Locate the cell with the specified text and output its [X, Y] center coordinate. 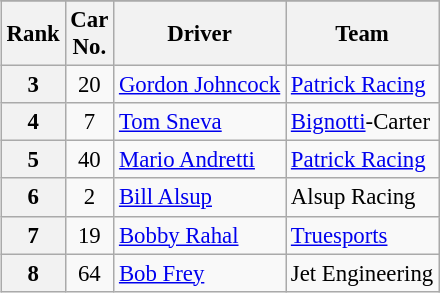
3 [33, 85]
CarNo. [90, 34]
Bignotti-Carter [362, 122]
Rank [33, 34]
20 [90, 85]
Bill Alsup [200, 197]
Driver [200, 34]
64 [90, 273]
6 [33, 197]
2 [90, 197]
Tom Sneva [200, 122]
Bobby Rahal [200, 235]
Bob Frey [200, 273]
Gordon Johncock [200, 85]
Jet Engineering [362, 273]
4 [33, 122]
Team [362, 34]
Mario Andretti [200, 160]
8 [33, 273]
Truesports [362, 235]
Alsup Racing [362, 197]
5 [33, 160]
19 [90, 235]
40 [90, 160]
